Capture the cell that displays the provided text and extract its (X, Y) central coordinate. 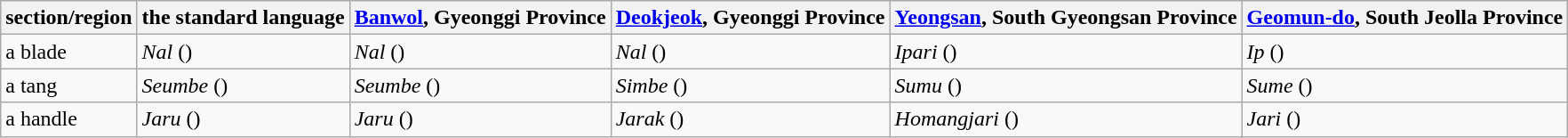
Yeongsan, South Gyeongsan Province (1066, 18)
a tang (69, 85)
Ip () (1404, 52)
Ipari () (1066, 52)
the standard language (244, 18)
Homangjari () (1066, 119)
Jari () (1404, 119)
section/region (69, 18)
a handle (69, 119)
Geomun-do, South Jeolla Province (1404, 18)
a blade (69, 52)
Sume () (1404, 85)
Jarak () (750, 119)
Sumu () (1066, 85)
Simbe () (750, 85)
Deokjeok, Gyeonggi Province (750, 18)
Banwol, Gyeonggi Province (480, 18)
